Extract the [X, Y] coordinate from the center of the cell holding the provided text.  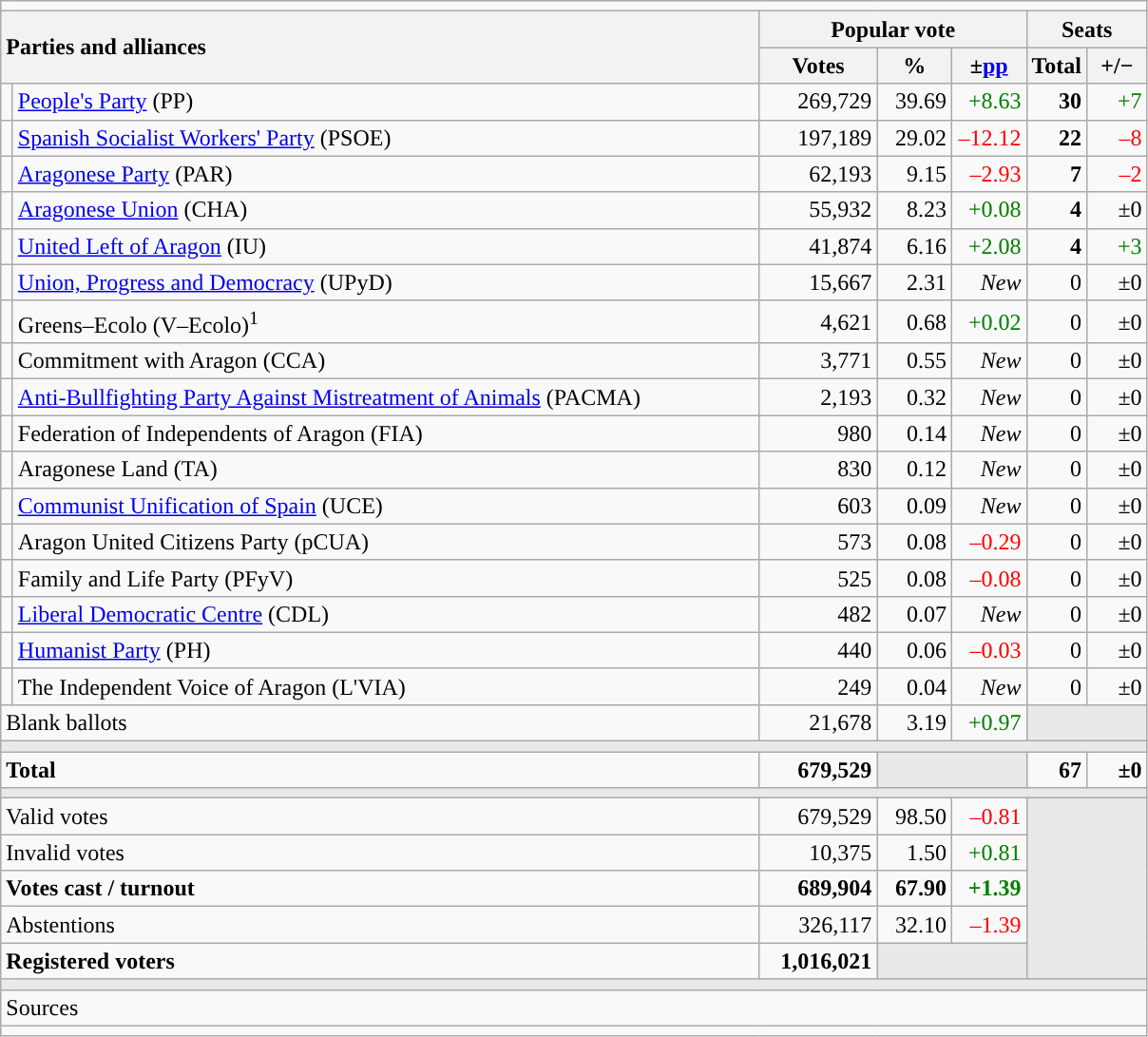
197,189 [818, 138]
–12.12 [988, 138]
Seats [1087, 29]
440 [818, 650]
0.32 [914, 397]
9.15 [914, 174]
Commitment with Aragon (CCA) [386, 361]
+3 [1118, 246]
Humanist Party (PH) [386, 650]
Liberal Democratic Centre (CDL) [386, 614]
Sources [574, 1008]
The Independent Voice of Aragon (L'VIA) [386, 686]
–2 [1118, 174]
Abstentions [380, 925]
Blank ballots [380, 722]
2.31 [914, 282]
Popular vote [893, 29]
Votes [818, 66]
3,771 [818, 361]
689,904 [818, 889]
8.23 [914, 210]
+7 [1118, 102]
Spanish Socialist Workers' Party (PSOE) [386, 138]
Aragonese Union (CHA) [386, 210]
0.07 [914, 614]
249 [818, 686]
0.06 [914, 650]
–0.03 [988, 650]
+/− [1118, 66]
Invalid votes [380, 853]
22 [1057, 138]
–1.39 [988, 925]
0.12 [914, 470]
–2.93 [988, 174]
1.50 [914, 853]
98.50 [914, 816]
+0.97 [988, 722]
980 [818, 433]
Votes cast / turnout [380, 889]
0.04 [914, 686]
573 [818, 542]
Aragonese Party (PAR) [386, 174]
Valid votes [380, 816]
30 [1057, 102]
603 [818, 506]
326,117 [818, 925]
21,678 [818, 722]
39.69 [914, 102]
Registered voters [380, 961]
+2.08 [988, 246]
269,729 [818, 102]
2,193 [818, 397]
3.19 [914, 722]
0.68 [914, 321]
+0.02 [988, 321]
Anti-Bullfighting Party Against Mistreatment of Animals (PACMA) [386, 397]
–8 [1118, 138]
6.16 [914, 246]
482 [818, 614]
–0.81 [988, 816]
67 [1057, 770]
United Left of Aragon (IU) [386, 246]
+0.81 [988, 853]
Greens–Ecolo (V–Ecolo)1 [386, 321]
10,375 [818, 853]
–0.08 [988, 578]
Parties and alliances [380, 48]
+8.63 [988, 102]
+1.39 [988, 889]
15,667 [818, 282]
–0.29 [988, 542]
% [914, 66]
Communist Unification of Spain (UCE) [386, 506]
29.02 [914, 138]
Aragon United Citizens Party (pCUA) [386, 542]
55,932 [818, 210]
0.14 [914, 433]
Family and Life Party (PFyV) [386, 578]
1,016,021 [818, 961]
Aragonese Land (TA) [386, 470]
People's Party (PP) [386, 102]
32.10 [914, 925]
+0.08 [988, 210]
4,621 [818, 321]
62,193 [818, 174]
7 [1057, 174]
525 [818, 578]
41,874 [818, 246]
0.55 [914, 361]
67.90 [914, 889]
±pp [988, 66]
830 [818, 470]
0.09 [914, 506]
Federation of Independents of Aragon (FIA) [386, 433]
Union, Progress and Democracy (UPyD) [386, 282]
